Pinpoint the cell where the given text exists, returning its [X, Y] midpoint coordinate. 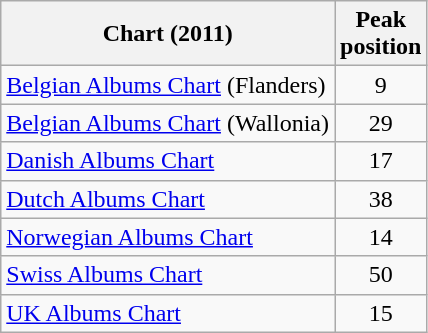
Dutch Albums Chart [168, 199]
14 [380, 237]
17 [380, 161]
UK Albums Chart [168, 313]
Chart (2011) [168, 34]
Belgian Albums Chart (Flanders) [168, 85]
Danish Albums Chart [168, 161]
29 [380, 123]
Peakposition [380, 34]
50 [380, 275]
Swiss Albums Chart [168, 275]
Norwegian Albums Chart [168, 237]
Belgian Albums Chart (Wallonia) [168, 123]
38 [380, 199]
9 [380, 85]
15 [380, 313]
